Detect which cell encompasses the target text, then output its [X, Y] center coordinate. 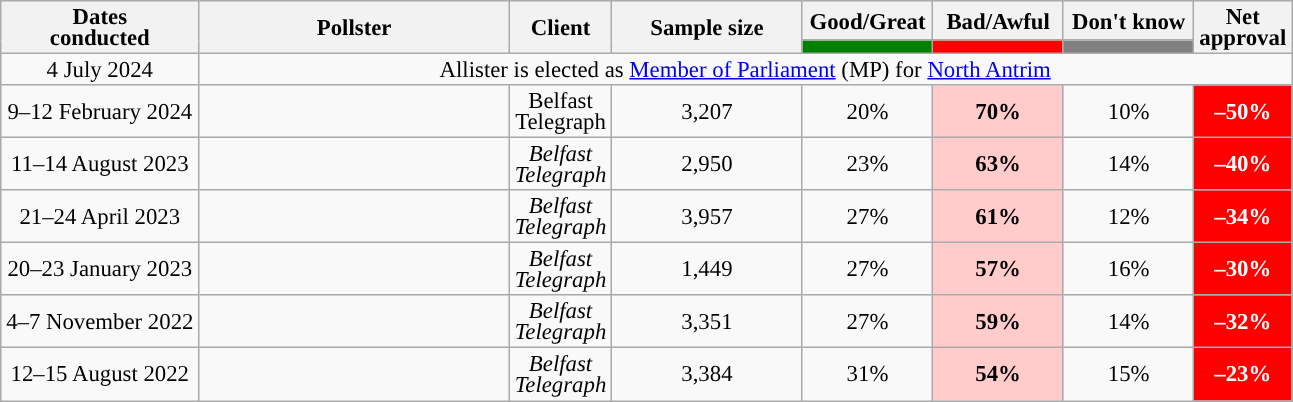
4 July 2024 [100, 70]
3,207 [708, 112]
57% [998, 270]
9–12 February 2024 [100, 112]
Pollster [354, 28]
21–24 April 2023 [100, 216]
Net approval [1243, 28]
Sample size [708, 28]
2,950 [708, 164]
1,449 [708, 270]
10% [1128, 112]
Datesconducted [100, 28]
63% [998, 164]
–23% [1243, 374]
Don't know [1128, 20]
70% [998, 112]
Good/Great [868, 20]
23% [868, 164]
54% [998, 374]
59% [998, 322]
–30% [1243, 270]
20–23 January 2023 [100, 270]
Client [560, 28]
–32% [1243, 322]
–40% [1243, 164]
20% [868, 112]
61% [998, 216]
3,957 [708, 216]
–50% [1243, 112]
Allister is elected as Member of Parliament (MP) for North Antrim [746, 70]
31% [868, 374]
16% [1128, 270]
3,384 [708, 374]
12% [1128, 216]
12–15 August 2022 [100, 374]
Bad/Awful [998, 20]
15% [1128, 374]
4–7 November 2022 [100, 322]
11–14 August 2023 [100, 164]
–34% [1243, 216]
3,351 [708, 322]
